Capture the cell that displays the provided text and extract its (x, y) central coordinate. 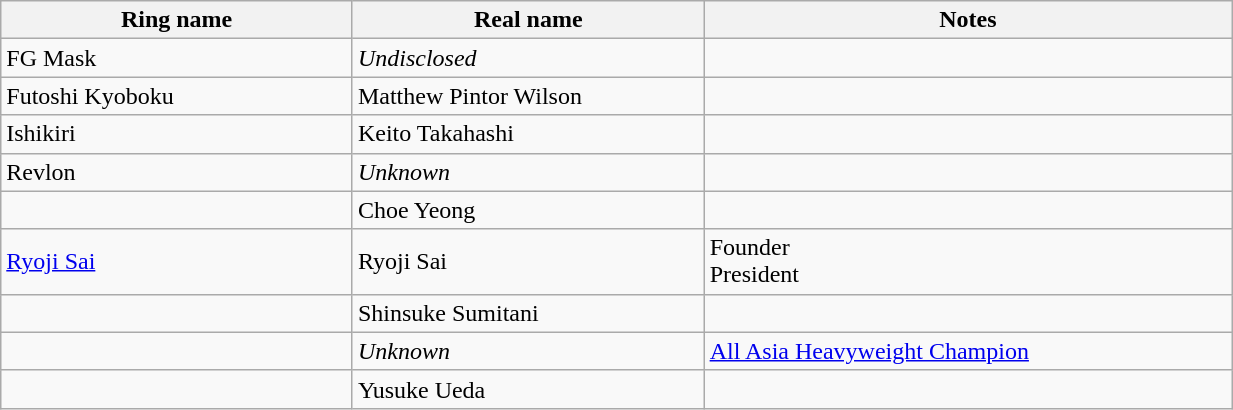
FG Mask (177, 58)
Yusuke Ueda (528, 389)
Notes (968, 20)
Undisclosed (528, 58)
FounderPresident (968, 262)
Ishikiri (177, 134)
Matthew Pintor Wilson (528, 96)
Real name (528, 20)
Revlon (177, 172)
Shinsuke Sumitani (528, 313)
Futoshi Kyoboku (177, 96)
Choe Yeong (528, 210)
Ring name (177, 20)
Keito Takahashi (528, 134)
All Asia Heavyweight Champion (968, 351)
